Find where the given text appears and provide that cell's center as (x, y) coordinate. 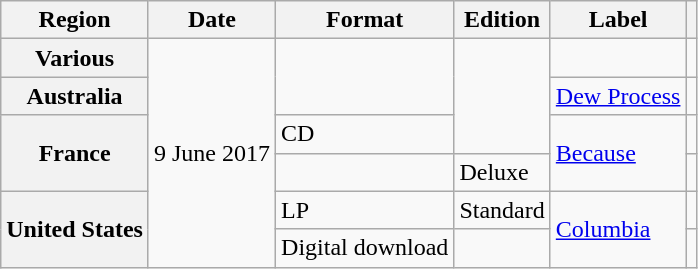
Dew Process (618, 96)
France (75, 153)
9 June 2017 (212, 153)
Format (365, 20)
Edition (502, 20)
Columbia (618, 229)
CD (365, 134)
Because (618, 153)
Various (75, 58)
Deluxe (502, 172)
Standard (502, 210)
LP (365, 210)
Date (212, 20)
Digital download (365, 248)
United States (75, 229)
Label (618, 20)
Region (75, 20)
Australia (75, 96)
